Pinpoint the cell where the given text exists, returning its (x, y) midpoint coordinate. 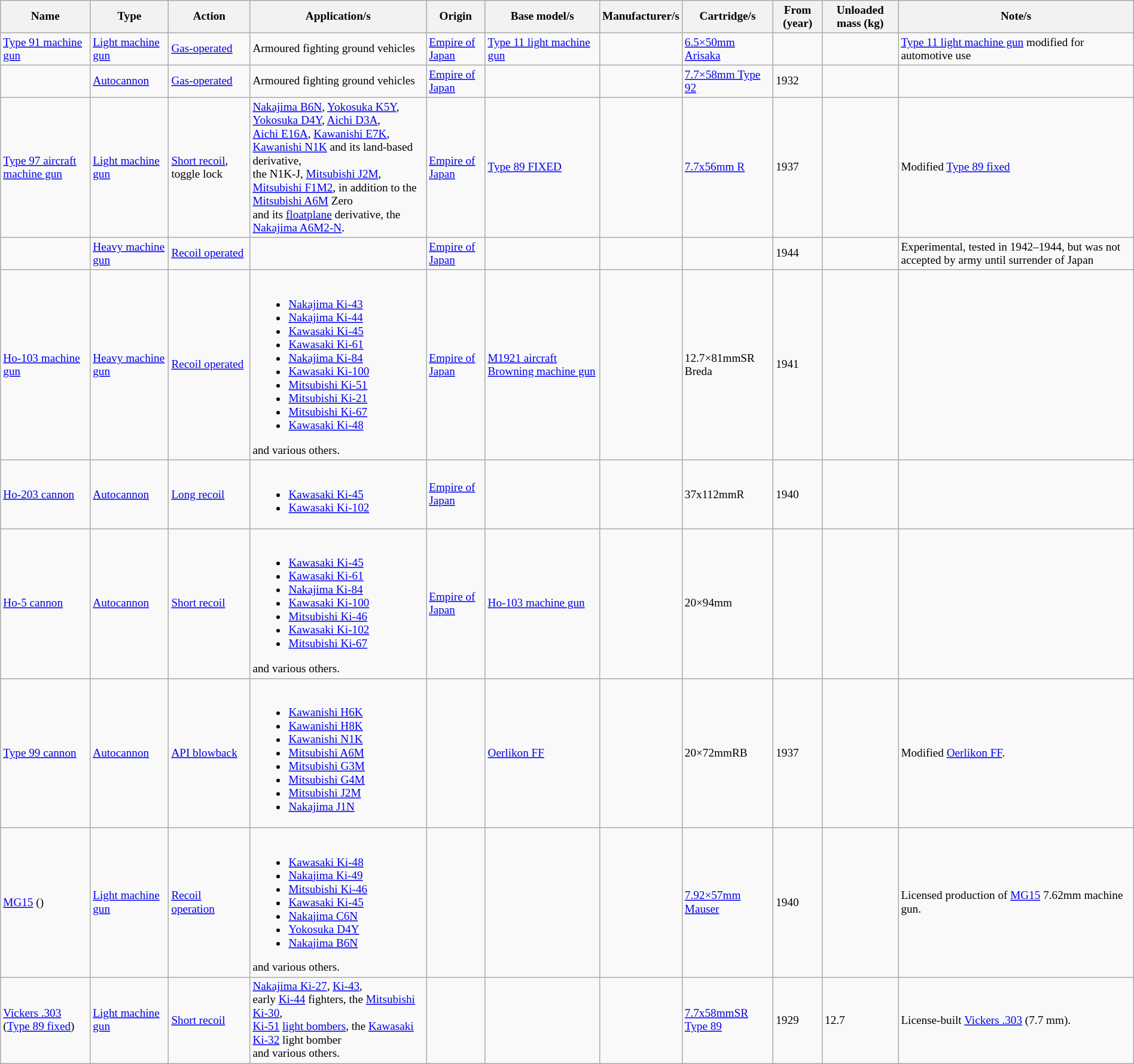
Type 11 light machine gun (542, 49)
Note/s (1016, 17)
6.5×50mm Arisaka (727, 49)
Type 91 machine gun (45, 49)
Ho-203 cannon (45, 494)
Unloaded mass (kg) (860, 17)
Licensed production of MG15 7.62mm machine gun. (1016, 903)
Base model/s (542, 17)
1929 (798, 1020)
Oerlikon FF (542, 753)
Action (209, 17)
Long recoil (209, 494)
Kawanishi H6KKawanishi H8KKawanishi N1KMitsubishi A6MMitsubishi G3MMitsubishi G4MMitsubishi J2MNakajima J1N (339, 753)
1932 (798, 81)
Ho-5 cannon (45, 603)
12.7 (860, 1020)
Short recoil, toggle lock (209, 167)
Manufacturer/s (641, 17)
Cartridge/s (727, 17)
Nakajima Ki-27, Ki-43, early Ki-44 fighters, the Mitsubishi Ki-30, Ki-51 light bombers, the Kawasaki Ki-32 light bomber and various others. (339, 1020)
MG15 () (45, 903)
API blowback (209, 753)
Kawasaki Ki-48Nakajima Ki-49Mitsubishi Ki-46Kawasaki Ki-45Nakajima C6NYokosuka D4YNakajima B6Nand various others. (339, 903)
From (year) (798, 17)
Type 99 cannon (45, 753)
Origin (456, 17)
1944 (798, 254)
License-built Vickers .303 (7.7 mm). (1016, 1020)
7.92×57mm Mauser (727, 903)
Name (45, 17)
37x112mmR (727, 494)
Vickers .303 (Type 89 fixed) (45, 1020)
M1921 aircraft Browning machine gun (542, 365)
Recoil operation (209, 903)
Type (129, 17)
Modified Type 89 fixed (1016, 167)
7.7x58mmSR Type 89 (727, 1020)
Application/s (339, 17)
Kawasaki Ki-45Kawasaki Ki-102 (339, 494)
Type 97 aircraft machine gun (45, 167)
7.7x56mm R (727, 167)
Modified Oerlikon FF. (1016, 753)
Kawasaki Ki-45Kawasaki Ki-61Nakajima Ki-84Kawasaki Ki-100Mitsubishi Ki-46Kawasaki Ki-102Mitsubishi Ki-67and various others. (339, 603)
Type 11 light machine gun modified for automotive use (1016, 49)
12.7×81mmSR Breda (727, 365)
Experimental, tested in 1942–1944, but was not accepted by army until surrender of Japan (1016, 254)
20×72mmRB (727, 753)
7.7×58mm Type 92 (727, 81)
20×94mm (727, 603)
Type 89 FIXED (542, 167)
1941 (798, 365)
